Return (X, Y) of the center of cell containing provided text 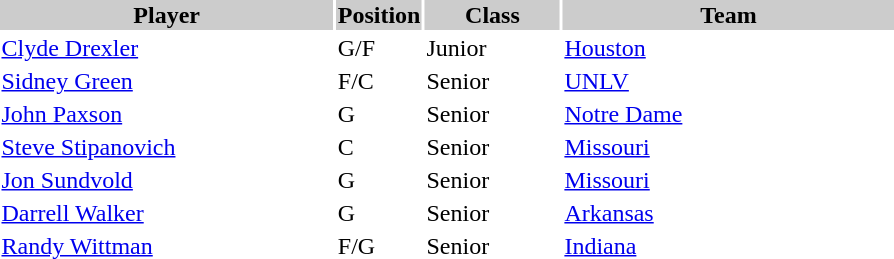
Player (166, 15)
Junior (492, 48)
UNLV (728, 81)
Jon Sundvold (166, 180)
C (379, 147)
Clyde Drexler (166, 48)
F/C (379, 81)
Arkansas (728, 213)
G/F (379, 48)
Position (379, 15)
Team (728, 15)
Steve Stipanovich (166, 147)
Class (492, 15)
Notre Dame (728, 114)
Houston (728, 48)
Sidney Green (166, 81)
John Paxson (166, 114)
Darrell Walker (166, 213)
